Find where the given text appears and provide that cell's center as (x, y) coordinate. 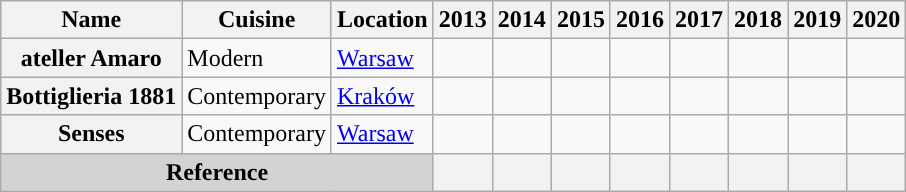
Bottiglieria 1881 (92, 96)
Reference (217, 172)
2016 (640, 20)
2013 (462, 20)
2018 (758, 20)
2019 (818, 20)
Senses (92, 134)
2015 (580, 20)
Cuisine (257, 20)
ateller Amaro (92, 58)
2014 (522, 20)
Name (92, 20)
2020 (876, 20)
Location (382, 20)
Modern (257, 58)
2017 (698, 20)
Kraków (382, 96)
